Pinpoint the cell where the given text exists, returning its [X, Y] midpoint coordinate. 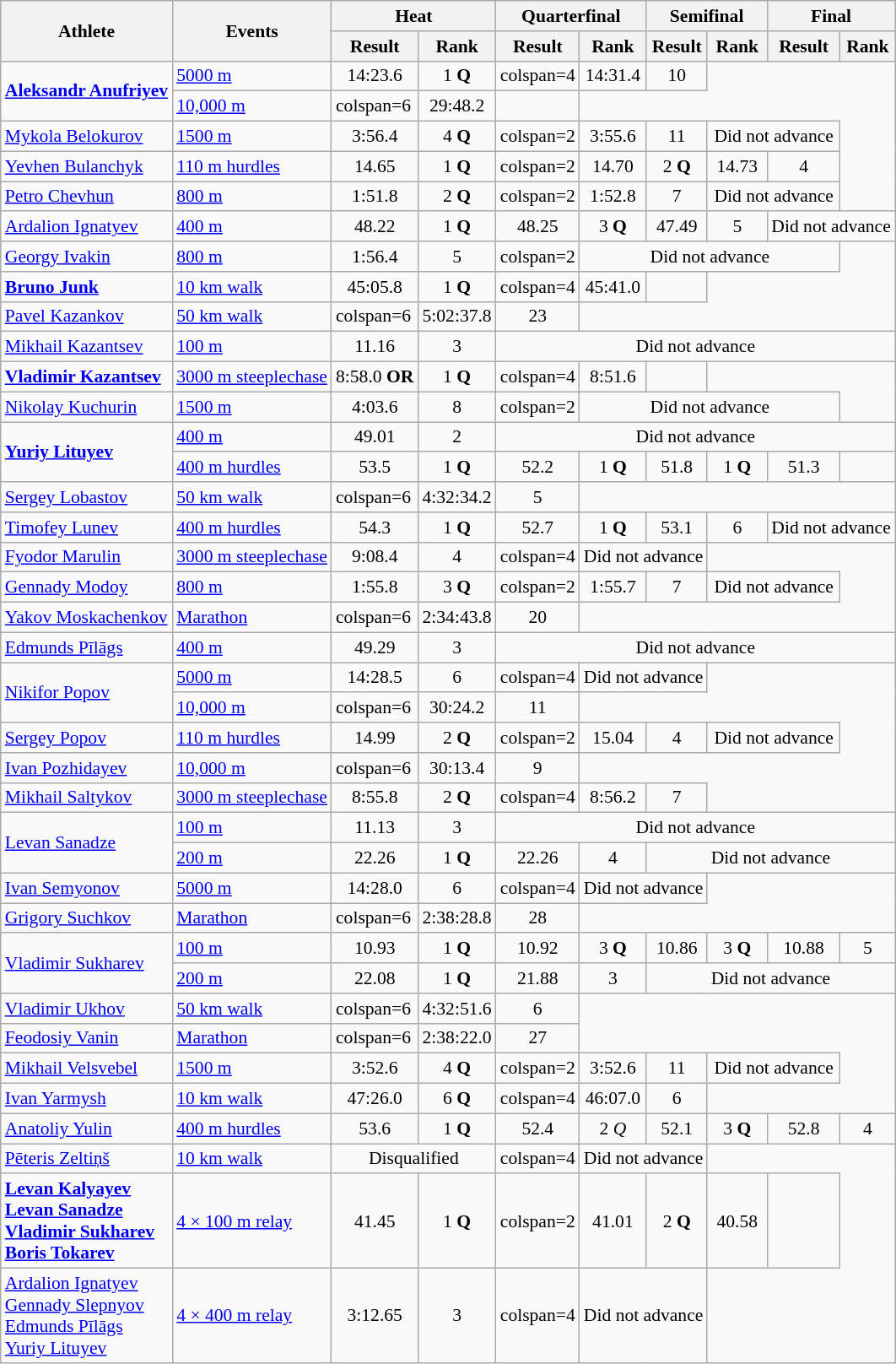
8:51.6 [613, 377]
Yuriy Lituyev [86, 452]
Yevhen Bulanchyk [86, 166]
47.49 [677, 227]
Pavel Kazankov [86, 317]
28 [538, 918]
4:32:34.2 [456, 497]
5:02:37.8 [456, 317]
29:48.2 [456, 106]
4:03.6 [375, 407]
Mikhail Velsvebel [86, 1069]
52.8 [803, 1129]
3:56.4 [375, 137]
1:52.8 [613, 197]
2:38:22.0 [456, 1038]
Nikolay Kuchurin [86, 407]
Mikhail Saltykov [86, 798]
30:24.2 [456, 708]
14.73 [737, 166]
Aleksandr Anufriyev [86, 91]
Yakov Moskachenkov [86, 618]
4 × 100 m relay [251, 1221]
14.65 [375, 166]
Grigory Suchkov [86, 918]
10.92 [538, 949]
2:34:43.8 [456, 618]
Sergey Lobastov [86, 497]
49.01 [375, 437]
48.25 [538, 227]
Athlete [86, 30]
45:05.8 [375, 287]
1:56.4 [375, 257]
8:55.8 [375, 798]
8:56.2 [613, 798]
22.08 [375, 978]
Semifinal [707, 16]
Timofey Lunev [86, 528]
45:41.0 [613, 287]
46:07.0 [613, 1099]
Ivan Pozhidayev [86, 768]
54.3 [375, 528]
9 [538, 768]
1:55.7 [613, 587]
52.2 [538, 468]
52.7 [538, 528]
Pēteris Zeltiņš [86, 1159]
48.22 [375, 227]
27 [538, 1038]
8:58.0 OR [375, 377]
41.01 [613, 1221]
Edmunds Pīlāgs [86, 647]
40.58 [737, 1221]
10.88 [803, 949]
47:26.0 [375, 1099]
Sergey Popov [86, 738]
Final [831, 16]
51.3 [803, 468]
3:12.65 [375, 1316]
Levan Sanadze [86, 842]
Mikhail Kazantsev [86, 347]
Bruno Junk [86, 287]
11.16 [375, 347]
10 [677, 76]
11.13 [375, 828]
23 [538, 317]
Ardalion Ignatyev Gennady SlepnyovEdmunds PīlāgsYuriy Lituyev [86, 1316]
10.86 [677, 949]
Ivan Semyonov [86, 888]
53.6 [375, 1129]
20 [538, 618]
52.1 [677, 1129]
Nikifor Popov [86, 692]
14:23.6 [375, 76]
10.93 [375, 949]
Mykola Belokurov [86, 137]
Petro Chevhun [86, 197]
Disqualified [413, 1159]
Quarterfinal [571, 16]
14.70 [613, 166]
52.4 [538, 1129]
Feodosiy Vanin [86, 1038]
Georgy Ivakin [86, 257]
21.88 [538, 978]
14:31.4 [613, 76]
41.45 [375, 1221]
Heat [413, 16]
2 [456, 437]
14:28.5 [375, 678]
Events [251, 30]
30:13.4 [456, 768]
53.5 [375, 468]
Fyodor Marulin [86, 557]
14.99 [375, 738]
Vladimir Ukhov [86, 1009]
53.1 [677, 528]
9:08.4 [375, 557]
4:32:51.6 [456, 1009]
6 Q [456, 1099]
8 [456, 407]
Ivan Yarmysh [86, 1099]
Vladimir Kazantsev [86, 377]
Ardalion Ignatyev [86, 227]
Levan Kalyayev Levan SanadzeVladimir SukharevBoris Tokarev [86, 1221]
Anatoliy Yulin [86, 1129]
4 × 400 m relay [251, 1316]
15.04 [613, 738]
1:51.8 [375, 197]
3:55.6 [613, 137]
1:55.8 [375, 587]
2:38:28.8 [456, 918]
Vladimir Sukharev [86, 964]
49.29 [375, 647]
51.8 [677, 468]
14:28.0 [375, 888]
Gennady Modoy [86, 587]
